For the text-containing cell, return its midpoint in (X, Y) coordinate format. 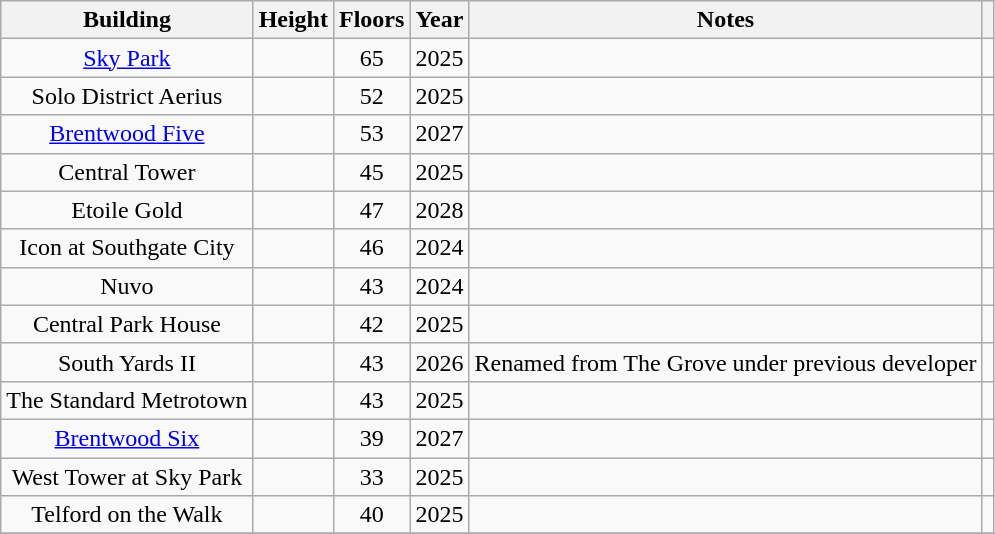
Brentwood Six (127, 438)
39 (371, 438)
Central Tower (127, 172)
40 (371, 515)
Icon at Southgate City (127, 248)
Sky Park (127, 58)
2026 (440, 362)
Floors (371, 20)
Building (127, 20)
Etoile Gold (127, 210)
42 (371, 324)
The Standard Metrotown (127, 400)
Year (440, 20)
Renamed from The Grove under previous developer (726, 362)
52 (371, 96)
Telford on the Walk (127, 515)
West Tower at Sky Park (127, 477)
2028 (440, 210)
33 (371, 477)
Brentwood Five (127, 134)
Height (293, 20)
47 (371, 210)
53 (371, 134)
Solo District Aerius (127, 96)
Nuvo (127, 286)
46 (371, 248)
South Yards II (127, 362)
45 (371, 172)
65 (371, 58)
Notes (726, 20)
Central Park House (127, 324)
